Pinpoint the cell where the given text exists, returning its (X, Y) midpoint coordinate. 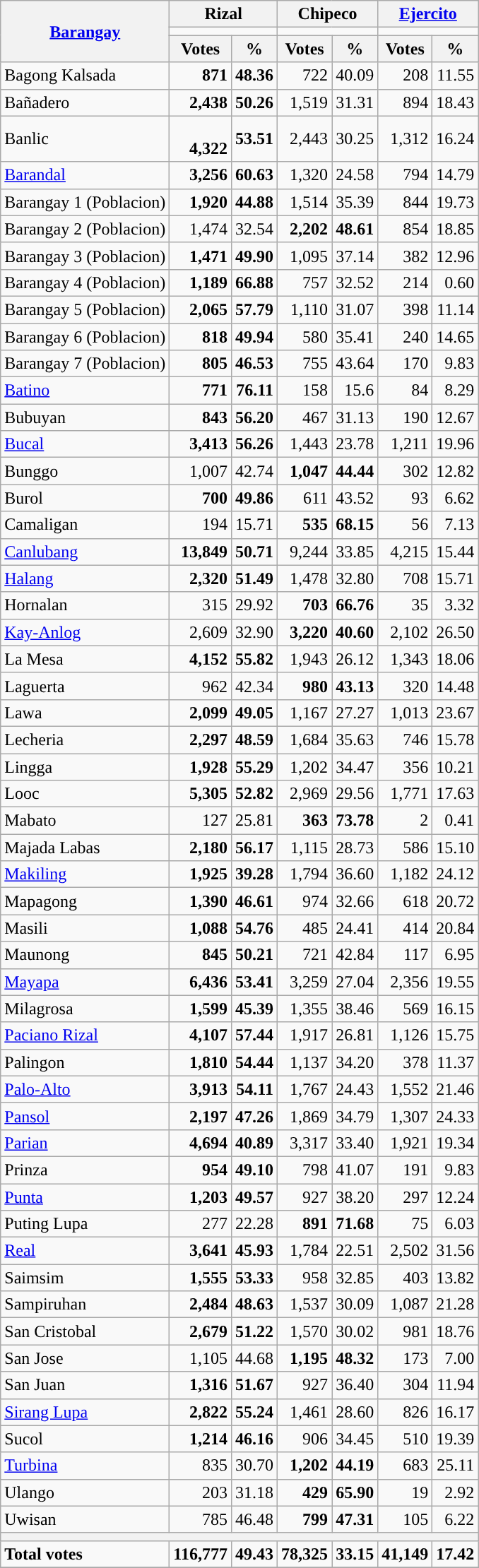
45.93 (254, 1251)
826 (406, 1412)
3,913 (201, 1089)
Bucal (85, 444)
31.07 (355, 309)
48.63 (254, 1305)
700 (201, 498)
35.41 (355, 337)
1,211 (406, 444)
38.46 (355, 1009)
2,969 (305, 794)
21.46 (455, 1089)
1,461 (305, 1412)
15.10 (455, 848)
32.52 (355, 283)
39.28 (254, 874)
17.63 (455, 794)
56 (406, 525)
891 (305, 1224)
981 (406, 1331)
41,149 (406, 1554)
31.56 (455, 1251)
173 (406, 1358)
6.03 (455, 1224)
974 (305, 901)
Sirang Lupa (85, 1412)
843 (201, 417)
49.57 (254, 1197)
203 (201, 1492)
2,356 (406, 982)
12.24 (455, 1197)
46.16 (254, 1439)
32.80 (355, 578)
1,555 (201, 1278)
31.13 (355, 417)
46.61 (254, 901)
56.20 (254, 417)
304 (406, 1385)
51.22 (254, 1331)
1,684 (305, 740)
1,343 (406, 659)
297 (406, 1197)
1,925 (201, 874)
54.44 (254, 1062)
Canlubang (85, 552)
66.88 (254, 283)
46.53 (254, 364)
1,599 (201, 1009)
1,390 (201, 901)
45.39 (254, 1009)
7.00 (455, 1358)
33.15 (355, 1554)
68.15 (355, 525)
49.43 (254, 1554)
34.45 (355, 1439)
57.44 (254, 1035)
403 (406, 1278)
845 (201, 955)
Barangay 4 (Poblacion) (85, 283)
San Juan (85, 1385)
San Cristobal (85, 1331)
8.29 (455, 391)
356 (406, 766)
2,320 (201, 578)
116,777 (201, 1554)
320 (406, 686)
24.12 (455, 874)
485 (305, 928)
24.58 (355, 175)
Punta (85, 1197)
190 (406, 417)
1,570 (305, 1331)
15.75 (455, 1035)
18.85 (455, 229)
208 (406, 76)
13,849 (201, 552)
3,220 (305, 632)
1,105 (201, 1358)
363 (305, 821)
799 (305, 1519)
34.47 (355, 766)
1,189 (201, 283)
22.51 (355, 1251)
51.49 (254, 578)
6,436 (201, 982)
580 (305, 337)
1,316 (201, 1385)
1,519 (305, 102)
618 (406, 901)
2,065 (201, 309)
37.14 (355, 256)
26.12 (355, 659)
1,537 (305, 1305)
Paciano Rizal (85, 1035)
33.85 (355, 552)
12.96 (455, 256)
24.41 (355, 928)
757 (305, 283)
42.34 (254, 686)
Mapagong (85, 901)
1,794 (305, 874)
1,869 (305, 1116)
414 (406, 928)
794 (406, 175)
14.48 (455, 686)
Barangay (85, 31)
66.76 (355, 605)
49.86 (254, 498)
25.81 (254, 821)
835 (201, 1466)
708 (406, 578)
Ulango (85, 1492)
3,413 (201, 444)
42.74 (254, 471)
Total votes (85, 1554)
43.52 (355, 498)
20.72 (455, 901)
Prinza (85, 1170)
27.04 (355, 982)
2,679 (201, 1331)
1,013 (406, 713)
1,182 (406, 874)
980 (305, 686)
26.50 (455, 632)
54.11 (254, 1089)
Bubuyan (85, 417)
4,215 (406, 552)
1,514 (305, 202)
117 (406, 955)
Real (85, 1251)
14.79 (455, 175)
1,920 (201, 202)
17.42 (455, 1554)
20.84 (455, 928)
34.20 (355, 1062)
Hornalan (85, 605)
51.67 (254, 1385)
2,822 (201, 1412)
1,943 (305, 659)
12.82 (455, 471)
48.32 (355, 1358)
93 (406, 498)
4,152 (201, 659)
Lawa (85, 713)
378 (406, 1062)
Sucol (85, 1439)
Pansol (85, 1116)
55.29 (254, 766)
277 (201, 1224)
1,214 (201, 1439)
Milagrosa (85, 1009)
65.90 (355, 1492)
2,099 (201, 713)
50.26 (254, 102)
43.64 (355, 364)
55.24 (254, 1412)
53.33 (254, 1278)
11.37 (455, 1062)
611 (305, 498)
21.28 (455, 1305)
47.31 (355, 1519)
Looc (85, 794)
42.84 (355, 955)
15.78 (455, 740)
4,322 (201, 138)
48.61 (355, 229)
28.60 (355, 1412)
Banlic (85, 138)
Parian (85, 1143)
La Mesa (85, 659)
1,312 (406, 138)
1,195 (305, 1358)
35.63 (355, 740)
535 (305, 525)
19 (406, 1492)
429 (305, 1492)
55.82 (254, 659)
30.09 (355, 1305)
818 (201, 337)
49.90 (254, 256)
Barangay 5 (Poblacion) (85, 309)
29.92 (254, 605)
19.96 (455, 444)
36.60 (355, 874)
40.60 (355, 632)
19.55 (455, 982)
Lecheria (85, 740)
Mabato (85, 821)
Maunong (85, 955)
2 (406, 821)
Barangay 2 (Poblacion) (85, 229)
26.81 (355, 1035)
32.66 (355, 901)
7.13 (455, 525)
60.63 (254, 175)
Lingga (85, 766)
586 (406, 848)
127 (201, 821)
Barangay 1 (Poblacion) (85, 202)
Rizal (223, 14)
54.76 (254, 928)
Palo-Alto (85, 1089)
467 (305, 417)
1,110 (305, 309)
2,102 (406, 632)
27.27 (355, 713)
Kay-Anlog (85, 632)
11.14 (455, 309)
1,474 (201, 229)
15.44 (455, 552)
Masili (85, 928)
2,484 (201, 1305)
30.70 (254, 1466)
44.68 (254, 1358)
2,443 (305, 138)
906 (305, 1439)
19.34 (455, 1143)
Barangay 7 (Poblacion) (85, 364)
10.21 (455, 766)
2,197 (201, 1116)
84 (406, 391)
Halang (85, 578)
50.71 (254, 552)
240 (406, 337)
Bunggo (85, 471)
46.48 (254, 1519)
805 (201, 364)
3,641 (201, 1251)
1,137 (305, 1062)
41.07 (355, 1170)
1,552 (406, 1089)
43.13 (355, 686)
962 (201, 686)
24.33 (455, 1116)
14.65 (455, 337)
Laguerta (85, 686)
854 (406, 229)
2,502 (406, 1251)
Bagong Kalsada (85, 76)
18.06 (455, 659)
34.79 (355, 1116)
1,007 (201, 471)
Camaligan (85, 525)
San Jose (85, 1358)
721 (305, 955)
1,917 (305, 1035)
Turbina (85, 1466)
771 (201, 391)
0.41 (455, 821)
Sampiruhan (85, 1305)
2.92 (455, 1492)
30.25 (355, 138)
40.09 (355, 76)
78,325 (305, 1554)
13.82 (455, 1278)
49.94 (254, 337)
11.94 (455, 1385)
71.68 (355, 1224)
170 (406, 364)
31.18 (254, 1492)
2,438 (201, 102)
6.95 (455, 955)
Puting Lupa (85, 1224)
382 (406, 256)
Barangay 3 (Poblacion) (85, 256)
4,694 (201, 1143)
32.85 (355, 1278)
Chipeco (328, 14)
4,107 (201, 1035)
5,305 (201, 794)
510 (406, 1439)
894 (406, 102)
31.31 (355, 102)
Ejercito (428, 14)
Majada Labas (85, 848)
2,180 (201, 848)
75 (406, 1224)
683 (406, 1466)
194 (201, 525)
2,297 (201, 740)
49.05 (254, 713)
1,767 (305, 1089)
1,810 (201, 1062)
40.89 (254, 1143)
28.73 (355, 848)
3,317 (305, 1143)
Bañadero (85, 102)
214 (406, 283)
50.21 (254, 955)
29.56 (355, 794)
746 (406, 740)
35.39 (355, 202)
2,202 (305, 229)
1,471 (201, 256)
Uwisan (85, 1519)
57.79 (254, 309)
Burol (85, 498)
48.59 (254, 740)
1,167 (305, 713)
1,047 (305, 471)
1,203 (201, 1197)
3.32 (455, 605)
Saimsim (85, 1278)
1,320 (305, 175)
1,307 (406, 1116)
25.11 (455, 1466)
32.54 (254, 229)
56.26 (254, 444)
871 (201, 76)
16.24 (455, 138)
76.11 (254, 391)
16.17 (455, 1412)
1,088 (201, 928)
3,259 (305, 982)
Palingon (85, 1062)
53.41 (254, 982)
569 (406, 1009)
9,244 (305, 552)
1,921 (406, 1143)
1,355 (305, 1009)
6.22 (455, 1519)
18.76 (455, 1331)
958 (305, 1278)
Barangay 6 (Poblacion) (85, 337)
Barandal (85, 175)
1,784 (305, 1251)
954 (201, 1170)
52.82 (254, 794)
32.90 (254, 632)
56.17 (254, 848)
24.43 (355, 1089)
703 (305, 605)
Batino (85, 391)
158 (305, 391)
48.36 (254, 76)
1,126 (406, 1035)
16.15 (455, 1009)
1,928 (201, 766)
315 (201, 605)
3,256 (201, 175)
23.67 (455, 713)
191 (406, 1170)
18.43 (455, 102)
11.55 (455, 76)
Makiling (85, 874)
49.10 (254, 1170)
0.60 (455, 283)
38.20 (355, 1197)
Mayapa (85, 982)
12.67 (455, 417)
398 (406, 309)
73.78 (355, 821)
302 (406, 471)
105 (406, 1519)
1,478 (305, 578)
19.39 (455, 1439)
23.78 (355, 444)
1,095 (305, 256)
35 (406, 605)
798 (305, 1170)
44.88 (254, 202)
755 (305, 364)
722 (305, 76)
1,115 (305, 848)
33.40 (355, 1143)
1,087 (406, 1305)
47.26 (254, 1116)
785 (201, 1519)
844 (406, 202)
1,771 (406, 794)
15.6 (355, 391)
19.73 (455, 202)
30.02 (355, 1331)
53.51 (254, 138)
2,609 (201, 632)
36.40 (355, 1385)
44.44 (355, 471)
1,443 (305, 444)
22.28 (254, 1224)
44.19 (355, 1466)
6.62 (455, 498)
